Determine the [X, Y] coordinate at the center of the cell enclosing the given text.  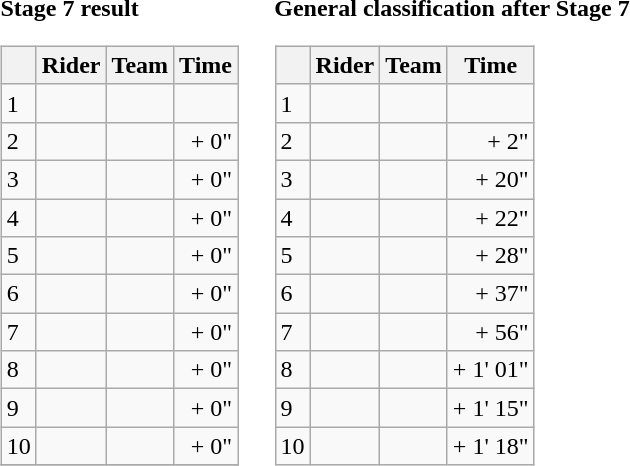
+ 1' 15" [490, 408]
+ 1' 01" [490, 370]
+ 2" [490, 141]
+ 37" [490, 294]
+ 1' 18" [490, 446]
+ 20" [490, 179]
+ 56" [490, 332]
+ 28" [490, 256]
+ 22" [490, 217]
